Extract the (x, y) coordinate from the center of the cell holding the provided text.  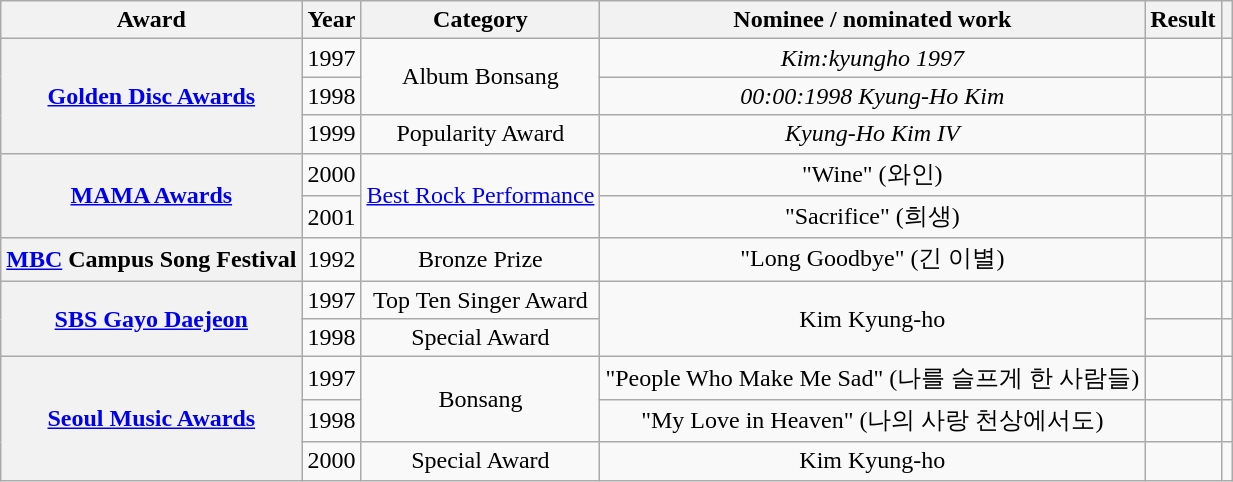
2001 (332, 218)
MAMA Awards (152, 196)
Top Ten Singer Award (480, 300)
Category (480, 20)
"My Love in Heaven" (나의 사랑 천상에서도) (872, 420)
"Sacrifice" (희생) (872, 218)
Kim:kyungho 1997 (872, 58)
00:00:1998 Kyung-Ho Kim (872, 96)
"People Who Make Me Sad" (나를 슬프게 한 사람들) (872, 378)
1999 (332, 134)
"Long Goodbye" (긴 이별) (872, 260)
Golden Disc Awards (152, 96)
Nominee / nominated work (872, 20)
Year (332, 20)
Bronze Prize (480, 260)
Best Rock Performance (480, 196)
MBC Campus Song Festival (152, 260)
"Wine" (와인) (872, 174)
SBS Gayo Daejeon (152, 319)
Seoul Music Awards (152, 418)
Bonsang (480, 400)
Popularity Award (480, 134)
1992 (332, 260)
Result (1183, 20)
Award (152, 20)
Album Bonsang (480, 77)
Kyung-Ho Kim IV (872, 134)
